Search for the cell housing the specified text and yield its [X, Y] center coordinate. 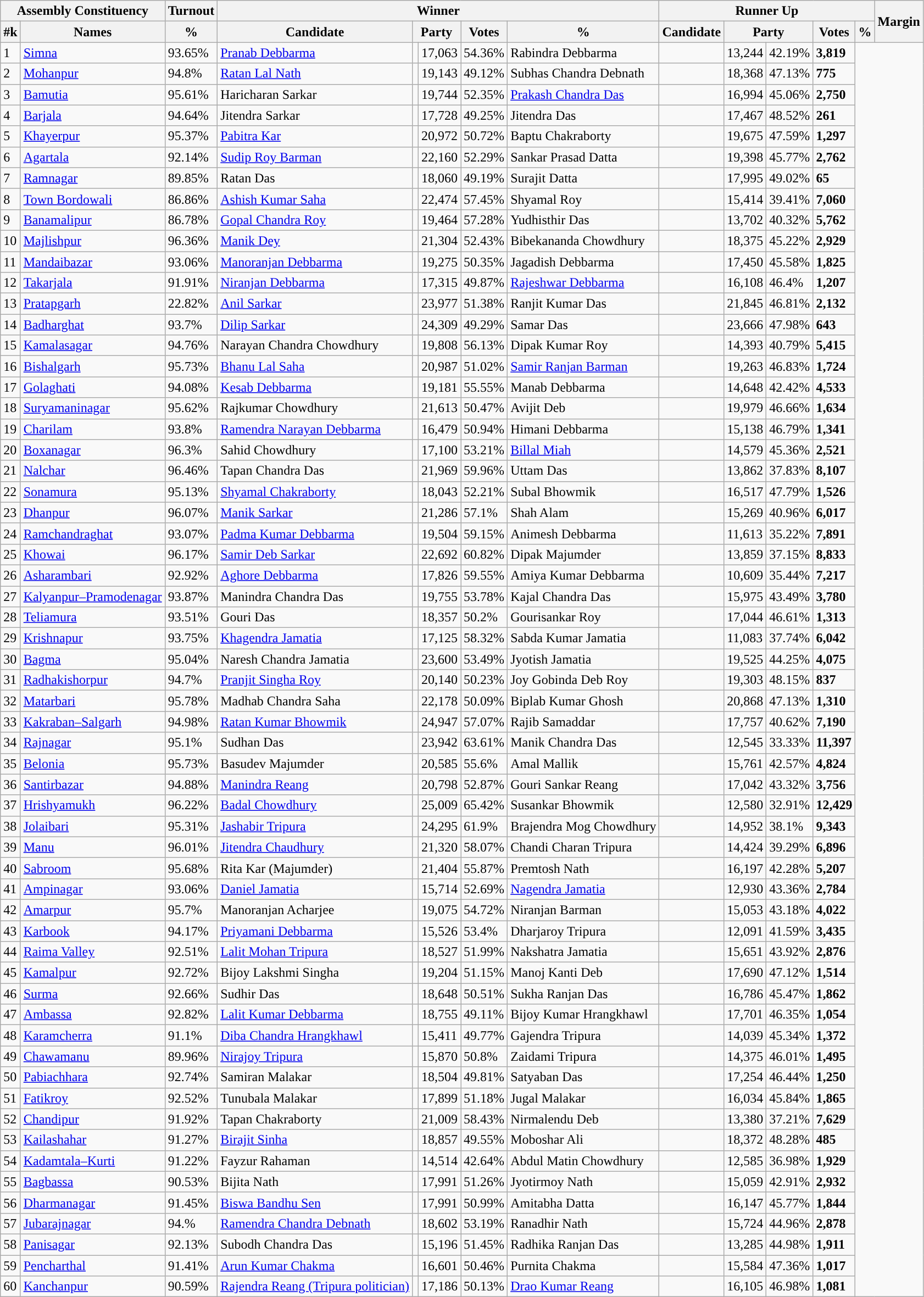
Rajib Samaddar [583, 722]
Lalit Kumar Debbarma [315, 1015]
Kajal Chandra Das [583, 596]
45.58% [790, 262]
Kanchanpur [92, 1287]
Ambassa [92, 1015]
Mohanpur [92, 74]
17,063 [439, 53]
Subhas Chandra Debnath [583, 74]
Pabiachhara [92, 1077]
9,343 [834, 826]
41 [10, 889]
21,845 [745, 304]
16,517 [745, 492]
15,411 [439, 1036]
Belonia [92, 764]
Premtosh Nath [583, 868]
23,600 [439, 659]
94.64% [191, 115]
38.1% [790, 826]
13,702 [745, 220]
20,972 [439, 136]
Bibekananda Chowdhury [583, 241]
86.78% [191, 220]
12,930 [745, 889]
37.83% [790, 471]
39.41% [790, 199]
91.27% [191, 1140]
Birajit Sinha [315, 1140]
95.37% [191, 136]
15,724 [745, 1223]
Lalit Mohan Tripura [315, 952]
94.17% [191, 931]
Ranjit Kumar Das [583, 304]
54 [10, 1161]
59 [10, 1265]
52 [10, 1119]
Padma Kumar Debbarma [315, 533]
Yudhisthir Das [583, 220]
21,304 [439, 241]
16,197 [745, 868]
51.38% [485, 304]
Sonamura [92, 492]
53.19% [485, 1223]
52.35% [485, 94]
Sudhan Das [315, 743]
51.26% [485, 1182]
23,942 [439, 743]
1,017 [834, 1265]
643 [834, 325]
Jolaibari [92, 826]
90.53% [191, 1182]
30 [10, 659]
8 [10, 199]
40.96% [790, 513]
43.36% [790, 889]
1,495 [834, 1056]
91.91% [191, 283]
19,755 [439, 596]
96.46% [191, 471]
50.09% [485, 701]
Shyamal Roy [583, 199]
18,368 [745, 74]
Jubarajnagar [92, 1223]
Tunubala Malakar [315, 1098]
47.59% [790, 136]
Baptu Chakraborty [583, 136]
Prakash Chandra Das [583, 94]
Margin [899, 21]
54.36% [485, 53]
45.22% [790, 241]
Winner [438, 11]
1,313 [834, 617]
Jugal Malakar [583, 1098]
94.76% [191, 346]
1,207 [834, 283]
Bijita Nath [315, 1182]
Manu [92, 847]
Matarbari [92, 701]
261 [834, 115]
49.11% [485, 1015]
15,059 [745, 1182]
17,826 [439, 575]
18,527 [439, 952]
Banamalipur [92, 220]
23,977 [439, 304]
58 [10, 1244]
17 [10, 387]
Gouri Sankar Reang [583, 784]
Joy Gobinda Deb Roy [583, 680]
16,108 [745, 283]
91.92% [191, 1119]
8,107 [834, 471]
18,857 [439, 1140]
52.69% [485, 889]
40.79% [790, 346]
17,450 [745, 262]
93.07% [191, 533]
Rajkumar Chowdhury [315, 408]
96.01% [191, 847]
45.47% [790, 994]
19,143 [439, 74]
Manoj Kanti Deb [583, 973]
13,380 [745, 1119]
17,042 [745, 784]
Karbook [92, 931]
19,464 [439, 220]
24 [10, 533]
18,648 [439, 994]
7 [10, 178]
42.91% [790, 1182]
12,585 [745, 1161]
93.75% [191, 638]
Amiya Kumar Debbarma [583, 575]
93.87% [191, 596]
Kamalasagar [92, 346]
12,091 [745, 931]
Manik Dey [315, 241]
Pranab Debbarma [315, 53]
Niranjan Barman [583, 910]
24,309 [439, 325]
Dilip Sarkar [315, 325]
2,932 [834, 1182]
57.1% [485, 513]
47.36% [790, 1265]
49.19% [485, 178]
93.51% [191, 617]
21,404 [439, 868]
Bagbassa [92, 1182]
16,601 [439, 1265]
14,514 [439, 1161]
Rajendra Reang (Tripura politician) [315, 1287]
15,651 [745, 952]
19,075 [439, 910]
Raima Valley [92, 952]
46.66% [790, 408]
20,987 [439, 366]
Nakshatra Jamatia [583, 952]
93.7% [191, 325]
36.98% [790, 1161]
22,160 [439, 157]
13,244 [745, 53]
Kadamtala–Kurti [92, 1161]
Ratan Kumar Bhowmik [315, 722]
95.1% [191, 743]
91.41% [191, 1265]
52.43% [485, 241]
52.87% [485, 784]
21,009 [439, 1119]
24,947 [439, 722]
Daniel Jamatia [315, 889]
21,320 [439, 847]
95.31% [191, 826]
15,526 [439, 931]
43 [10, 931]
2,929 [834, 241]
65 [834, 178]
14,579 [745, 450]
54.72% [485, 910]
26 [10, 575]
Sudip Roy Barman [315, 157]
91.1% [191, 1036]
4,824 [834, 764]
46.81% [790, 304]
50.2% [485, 617]
49.81% [485, 1077]
19,525 [745, 659]
92.14% [191, 157]
1,297 [834, 136]
20,868 [745, 701]
2,876 [834, 952]
40 [10, 868]
27 [10, 596]
12,429 [834, 805]
Arun Kumar Chakma [315, 1265]
Ramendra Chandra Debnath [315, 1223]
21,286 [439, 513]
23,666 [745, 325]
95.62% [191, 408]
16 [10, 366]
29 [10, 638]
Runner Up [767, 11]
52.21% [485, 492]
17,899 [439, 1098]
43.92% [790, 952]
16,786 [745, 994]
18,060 [439, 178]
11,397 [834, 743]
40.62% [790, 722]
16,994 [745, 94]
Nirmalendu Deb [583, 1119]
6,896 [834, 847]
92.72% [191, 973]
18,504 [439, 1077]
16,034 [745, 1098]
53.21% [485, 450]
19,398 [745, 157]
21,969 [439, 471]
17,757 [745, 722]
47.98% [790, 325]
58.32% [485, 638]
46.44% [790, 1077]
Animesh Debbarma [583, 533]
15,714 [439, 889]
95.7% [191, 910]
86.86% [191, 199]
46.01% [790, 1056]
22,178 [439, 701]
96.3% [191, 450]
55 [10, 1182]
95.68% [191, 868]
15,414 [745, 199]
37.21% [790, 1119]
Gajendra Tripura [583, 1036]
1,054 [834, 1015]
Rajeshwar Debbarma [583, 283]
1 [10, 53]
11,083 [745, 638]
Samiran Malakar [315, 1077]
37.15% [790, 554]
Ramendra Narayan Debbarma [315, 429]
Assembly Constituency [82, 11]
20,140 [439, 680]
485 [834, 1140]
94.7% [191, 680]
Dharmanagar [92, 1203]
19,181 [439, 387]
14,952 [745, 826]
57 [10, 1223]
91.45% [191, 1203]
Dipak Majumder [583, 554]
Uttam Das [583, 471]
Khowai [92, 554]
39 [10, 847]
Sabroom [92, 868]
3,780 [834, 596]
Suryamaninagar [92, 408]
Sudhir Das [315, 994]
6 [10, 157]
4,075 [834, 659]
1,372 [834, 1036]
Aghore Debbarma [315, 575]
Shyamal Chakraborty [315, 492]
Bamutia [92, 94]
Gouri Das [315, 617]
48.28% [790, 1140]
59.96% [485, 471]
25,009 [439, 805]
Krishnapur [92, 638]
92.82% [191, 1015]
48.15% [790, 680]
58.07% [485, 847]
Amal Mallik [583, 764]
Pencharthal [92, 1265]
48.52% [790, 115]
51.99% [485, 952]
53 [10, 1140]
46.98% [790, 1287]
10 [10, 241]
11 [10, 262]
Niranjan Debbarma [315, 283]
Kamalpur [92, 973]
1,911 [834, 1244]
9 [10, 220]
Khagendra Jamatia [315, 638]
Radhika Ranjan Das [583, 1244]
Turnout [191, 11]
2,132 [834, 304]
Pabitra Kar [315, 136]
47.12% [790, 973]
18,043 [439, 492]
Chandipur [92, 1119]
35.22% [790, 533]
Sukha Ranjan Das [583, 994]
32.91% [790, 805]
22.82% [191, 304]
42.19% [790, 53]
56.13% [485, 346]
Priyamani Debbarma [315, 931]
Majlishpur [92, 241]
Santirbazar [92, 784]
Amarpur [92, 910]
Manoranjan Debbarma [315, 262]
Fayzur Rahaman [315, 1161]
47 [10, 1015]
15,269 [745, 513]
Anil Sarkar [315, 304]
Pratapgarh [92, 304]
45.34% [790, 1036]
50.46% [485, 1265]
53.78% [485, 596]
19,808 [439, 346]
Surajit Datta [583, 178]
3,756 [834, 784]
15,761 [745, 764]
Kalyanpur–Pramodenagar [92, 596]
Sabda Kumar Jamatia [583, 638]
1,081 [834, 1287]
94.8% [191, 74]
19,744 [439, 94]
7,629 [834, 1119]
42 [10, 910]
43.32% [790, 784]
Dipak Kumar Roy [583, 346]
Agartala [92, 157]
7,891 [834, 533]
Ratan Lal Nath [315, 74]
31 [10, 680]
14 [10, 325]
15 [10, 346]
50.72% [485, 136]
60.82% [485, 554]
Samir Deb Sarkar [315, 554]
Kakraban–Salgarh [92, 722]
Samar Das [583, 325]
18,372 [745, 1140]
92.52% [191, 1098]
14,648 [745, 387]
43.49% [790, 596]
18 [10, 408]
1,634 [834, 408]
1,862 [834, 994]
45.36% [790, 450]
Biswa Bandhu Sen [315, 1203]
94.08% [191, 387]
60 [10, 1287]
10,609 [745, 575]
93.65% [191, 53]
4 [10, 115]
5,207 [834, 868]
50.35% [485, 262]
49.12% [485, 74]
Ampinagar [92, 889]
33.33% [790, 743]
47.79% [790, 492]
Jitendra Sarkar [315, 115]
19,504 [439, 533]
49.25% [485, 115]
5 [10, 136]
12 [10, 283]
Badal Chowdhury [315, 805]
Golaghati [92, 387]
Zaidami Tripura [583, 1056]
28 [10, 617]
50.47% [485, 408]
44.98% [790, 1244]
Ranadhir Nath [583, 1223]
53.4% [485, 931]
44.25% [790, 659]
61.9% [485, 826]
50.94% [485, 429]
4,533 [834, 387]
65.42% [485, 805]
96.36% [191, 241]
2 [10, 74]
Dharjaroy Tripura [583, 931]
17,995 [745, 178]
3,819 [834, 53]
51.18% [485, 1098]
Town Bordowali [92, 199]
2,521 [834, 450]
7,190 [834, 722]
17,728 [439, 115]
Names [92, 32]
90.59% [191, 1287]
45.06% [790, 94]
Boxanagar [92, 450]
41.59% [790, 931]
Shah Alam [583, 513]
17,044 [745, 617]
Gourisankar Roy [583, 617]
49.77% [485, 1036]
42.64% [485, 1161]
Simna [92, 53]
39.29% [790, 847]
Asharambari [92, 575]
Biplab Kumar Ghosh [583, 701]
#k [10, 32]
Manindra Reang [315, 784]
49.02% [790, 178]
36 [10, 784]
6,017 [834, 513]
Ratan Das [315, 178]
94.% [191, 1223]
17,690 [745, 973]
50.51% [485, 994]
42.42% [790, 387]
96.22% [191, 805]
92.74% [191, 1077]
23 [10, 513]
Brajendra Mog Chowdhury [583, 826]
Bhanu Lal Saha [315, 366]
Surma [92, 994]
92.13% [191, 1244]
44 [10, 952]
51.45% [485, 1244]
50.99% [485, 1203]
4,022 [834, 910]
Bishalgarh [92, 366]
53.49% [485, 659]
24,295 [439, 826]
50.8% [485, 1056]
Rita Kar (Majumder) [315, 868]
45.84% [790, 1098]
Barjala [92, 115]
94.98% [191, 722]
48 [10, 1036]
21 [10, 471]
Naresh Chandra Jamatia [315, 659]
Amitabha Datta [583, 1203]
Dhanpur [92, 513]
32 [10, 701]
95.78% [191, 701]
Rajnagar [92, 743]
15,196 [439, 1244]
25 [10, 554]
19,675 [745, 136]
Manik Sarkar [315, 513]
1,724 [834, 366]
45 [10, 973]
95.13% [191, 492]
18,375 [745, 241]
Bijoy Lakshmi Singha [315, 973]
Abdul Matin Chowdhury [583, 1161]
775 [834, 74]
16,105 [745, 1287]
Jitendra Das [583, 115]
Radhakishorpur [92, 680]
52.29% [485, 157]
33 [10, 722]
46 [10, 994]
Bijoy Kumar Hrangkhawl [583, 1015]
3,435 [834, 931]
Narayan Chandra Chowdhury [315, 346]
96.07% [191, 513]
Tapan Chakraborty [315, 1119]
Nagendra Jamatia [583, 889]
22,692 [439, 554]
Drao Kumar Reang [583, 1287]
7,217 [834, 575]
Jyotish Jamatia [583, 659]
34 [10, 743]
Moboshar Ali [583, 1140]
1,865 [834, 1098]
63.61% [485, 743]
Basudev Majumder [315, 764]
Fatikroy [92, 1098]
Haricharan Sarkar [315, 94]
15,138 [745, 429]
55.87% [485, 868]
19,275 [439, 262]
17,100 [439, 450]
49 [10, 1056]
50.23% [485, 680]
Sankar Prasad Datta [583, 157]
2,750 [834, 94]
Billal Miah [583, 450]
46.61% [790, 617]
15,870 [439, 1056]
11,613 [745, 533]
Chawamanu [92, 1056]
Panisagar [92, 1244]
1,341 [834, 429]
51.02% [485, 366]
22,474 [439, 199]
Jagadish Debbarma [583, 262]
15,584 [745, 1265]
16,147 [745, 1203]
Avijit Deb [583, 408]
17,467 [745, 115]
95.04% [191, 659]
Ramchandraghat [92, 533]
50.13% [485, 1287]
Manoranjan Acharjee [315, 910]
1,250 [834, 1077]
Satyaban Das [583, 1077]
18,755 [439, 1015]
18,602 [439, 1223]
19 [10, 429]
56 [10, 1203]
46.35% [790, 1015]
35 [10, 764]
44.96% [790, 1223]
5,415 [834, 346]
14,039 [745, 1036]
20,585 [439, 764]
59.15% [485, 533]
12,580 [745, 805]
Hrishyamukh [92, 805]
Manik Chandra Das [583, 743]
42.28% [790, 868]
Subal Bhowmik [583, 492]
13,285 [745, 1244]
37.74% [790, 638]
35.44% [790, 575]
89.85% [191, 178]
Khayerpur [92, 136]
92.66% [191, 994]
38 [10, 826]
46.79% [790, 429]
37 [10, 805]
46.83% [790, 366]
13,862 [745, 471]
Madhab Chandra Saha [315, 701]
14,424 [745, 847]
40.32% [790, 220]
Kesab Debbarma [315, 387]
92.51% [191, 952]
20,798 [439, 784]
42.57% [790, 764]
46.4% [790, 283]
58.43% [485, 1119]
18,357 [439, 617]
Teliamura [92, 617]
Nirajoy Tripura [315, 1056]
19,303 [745, 680]
51.15% [485, 973]
92.92% [191, 575]
7,060 [834, 199]
95.61% [191, 94]
2,784 [834, 889]
55.55% [485, 387]
Mandaibazar [92, 262]
Bagma [92, 659]
17,315 [439, 283]
2,762 [834, 157]
89.96% [191, 1056]
43.18% [790, 910]
93.8% [191, 429]
5,762 [834, 220]
Diba Chandra Hrangkhawl [315, 1036]
2,878 [834, 1223]
1,526 [834, 492]
Ashish Kumar Saha [315, 199]
1,514 [834, 973]
55.6% [485, 764]
Karamcherra [92, 1036]
15,975 [745, 596]
Kailashahar [92, 1140]
Chandi Charan Tripura [583, 847]
17,701 [745, 1015]
96.17% [191, 554]
Pranjit Singha Roy [315, 680]
17,186 [439, 1287]
Takarjala [92, 283]
14,375 [745, 1056]
17,125 [439, 638]
14,393 [745, 346]
6,042 [834, 638]
Jyotirmoy Nath [583, 1182]
Tapan Chandra Das [315, 471]
Sahid Chowdhury [315, 450]
13 [10, 304]
Badharghat [92, 325]
91.22% [191, 1161]
49.87% [485, 283]
Subodh Chandra Das [315, 1244]
Purnita Chakma [583, 1265]
1,310 [834, 701]
51 [10, 1098]
17,254 [745, 1077]
16,479 [439, 429]
12,545 [745, 743]
Himani Debbarma [583, 429]
22 [10, 492]
57.07% [485, 722]
20 [10, 450]
19,263 [745, 366]
Ramnagar [92, 178]
59.55% [485, 575]
1,844 [834, 1203]
Manindra Chandra Das [315, 596]
19,979 [745, 408]
3 [10, 94]
Nalchar [92, 471]
19,204 [439, 973]
50 [10, 1077]
49.55% [485, 1140]
13,859 [745, 554]
57.45% [485, 199]
1,929 [834, 1161]
1,825 [834, 262]
94.88% [191, 784]
57.28% [485, 220]
Gopal Chandra Roy [315, 220]
Susankar Bhowmik [583, 805]
Rabindra Debbarma [583, 53]
837 [834, 680]
8,833 [834, 554]
15,053 [745, 910]
Jitendra Chaudhury [315, 847]
21,613 [439, 408]
49.29% [485, 325]
Jashabir Tripura [315, 826]
Charilam [92, 429]
Manab Debbarma [583, 387]
Samir Ranjan Barman [583, 366]
